Capture the cell that displays the provided text and extract its (X, Y) central coordinate. 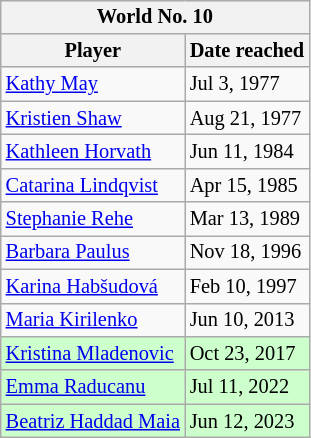
Maria Kirilenko (93, 320)
Feb 10, 1997 (247, 286)
Jun 10, 2013 (247, 320)
Karina Habšudová (93, 286)
Date reached (247, 51)
World No. 10 (155, 17)
Jun 11, 1984 (247, 152)
Jun 12, 2023 (247, 421)
Beatriz Haddad Maia (93, 421)
Kristina Mladenovic (93, 354)
Barbara Paulus (93, 253)
Player (93, 51)
Stephanie Rehe (93, 219)
Apr 15, 1985 (247, 185)
Kristien Shaw (93, 118)
Emma Raducanu (93, 387)
Jul 11, 2022 (247, 387)
Catarina Lindqvist (93, 185)
Nov 18, 1996 (247, 253)
Mar 13, 1989 (247, 219)
Jul 3, 1977 (247, 84)
Aug 21, 1977 (247, 118)
Kathy May (93, 84)
Oct 23, 2017 (247, 354)
Kathleen Horvath (93, 152)
